Output the (x, y) coordinate of the center of the cell containing the given text.  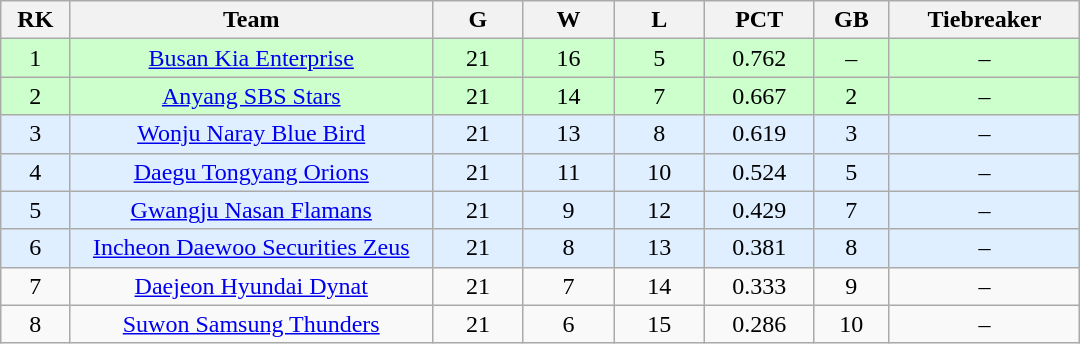
0.429 (760, 210)
0.524 (760, 172)
Daegu Tongyang Orions (252, 172)
Wonju Naray Blue Bird (252, 134)
15 (660, 324)
Tiebreaker (984, 20)
L (660, 20)
0.286 (760, 324)
0.381 (760, 248)
Team (252, 20)
GB (852, 20)
Daejeon Hyundai Dynat (252, 286)
0.619 (760, 134)
RK (36, 20)
Incheon Daewoo Securities Zeus (252, 248)
W (568, 20)
1 (36, 58)
Gwangju Nasan Flamans (252, 210)
16 (568, 58)
4 (36, 172)
Busan Kia Enterprise (252, 58)
PCT (760, 20)
12 (660, 210)
Suwon Samsung Thunders (252, 324)
0.333 (760, 286)
G (478, 20)
Anyang SBS Stars (252, 96)
0.667 (760, 96)
0.762 (760, 58)
11 (568, 172)
